Identify which cell holds the provided text, then report its (x, y) central coordinate. 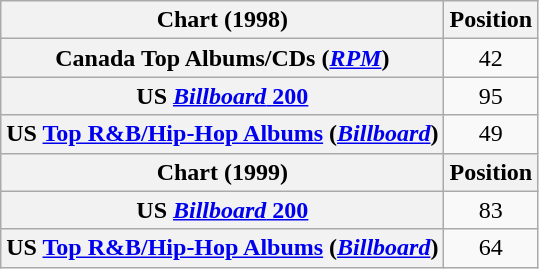
83 (491, 210)
49 (491, 134)
42 (491, 58)
64 (491, 248)
Canada Top Albums/CDs (RPM) (222, 58)
95 (491, 96)
Chart (1998) (222, 20)
Chart (1999) (222, 172)
